Scan for the cell matching the given text and deliver its [X, Y] coordinate at center. 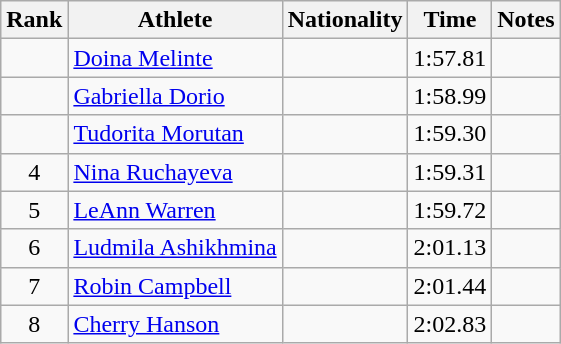
5 [34, 210]
Cherry Hanson [175, 324]
1:58.99 [450, 96]
Athlete [175, 20]
2:01.44 [450, 286]
Nationality [345, 20]
Nina Ruchayeva [175, 172]
Ludmila Ashikhmina [175, 248]
Notes [526, 20]
1:57.81 [450, 58]
1:59.30 [450, 134]
LeAnn Warren [175, 210]
7 [34, 286]
2:02.83 [450, 324]
Robin Campbell [175, 286]
Rank [34, 20]
4 [34, 172]
Tudorita Morutan [175, 134]
Time [450, 20]
1:59.72 [450, 210]
Doina Melinte [175, 58]
6 [34, 248]
8 [34, 324]
2:01.13 [450, 248]
Gabriella Dorio [175, 96]
1:59.31 [450, 172]
